Search for the cell housing the specified text and yield its [x, y] center coordinate. 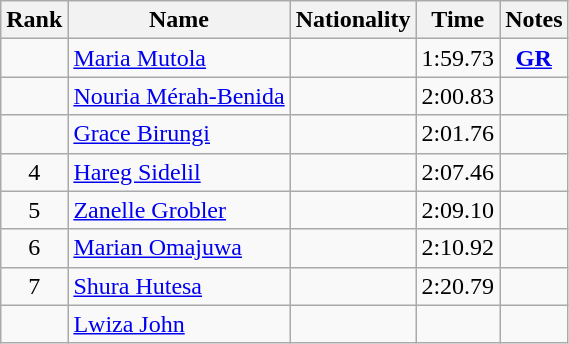
2:07.46 [458, 172]
Zanelle Grobler [179, 210]
Rank [34, 20]
2:10.92 [458, 248]
GR [534, 58]
Shura Hutesa [179, 286]
7 [34, 286]
Lwiza John [179, 324]
Name [179, 20]
5 [34, 210]
Grace Birungi [179, 134]
1:59.73 [458, 58]
6 [34, 248]
Notes [534, 20]
4 [34, 172]
2:01.76 [458, 134]
Maria Mutola [179, 58]
Time [458, 20]
2:09.10 [458, 210]
Nationality [353, 20]
Hareg Sidelil [179, 172]
Marian Omajuwa [179, 248]
Nouria Mérah-Benida [179, 96]
2:20.79 [458, 286]
2:00.83 [458, 96]
